From the cell containing the given text, extract its center point as (X, Y) coordinate. 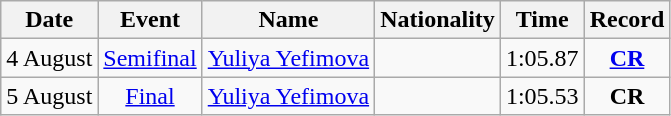
Semifinal (150, 58)
Nationality (438, 20)
Time (542, 20)
Event (150, 20)
1:05.53 (542, 96)
1:05.87 (542, 58)
Date (50, 20)
5 August (50, 96)
Final (150, 96)
4 August (50, 58)
Name (288, 20)
Record (627, 20)
